From the cell containing the given text, extract its center point as (X, Y) coordinate. 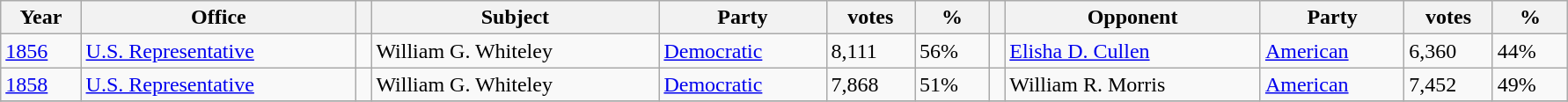
William R. Morris (1133, 84)
1856 (40, 51)
Subject (516, 18)
7,868 (871, 84)
49% (1529, 84)
Office (218, 18)
6,360 (1448, 51)
7,452 (1448, 84)
51% (952, 84)
56% (952, 51)
Year (40, 18)
Elisha D. Cullen (1133, 51)
8,111 (871, 51)
Opponent (1133, 18)
1858 (40, 84)
44% (1529, 51)
